Pinpoint the cell where the given text exists, returning its [X, Y] midpoint coordinate. 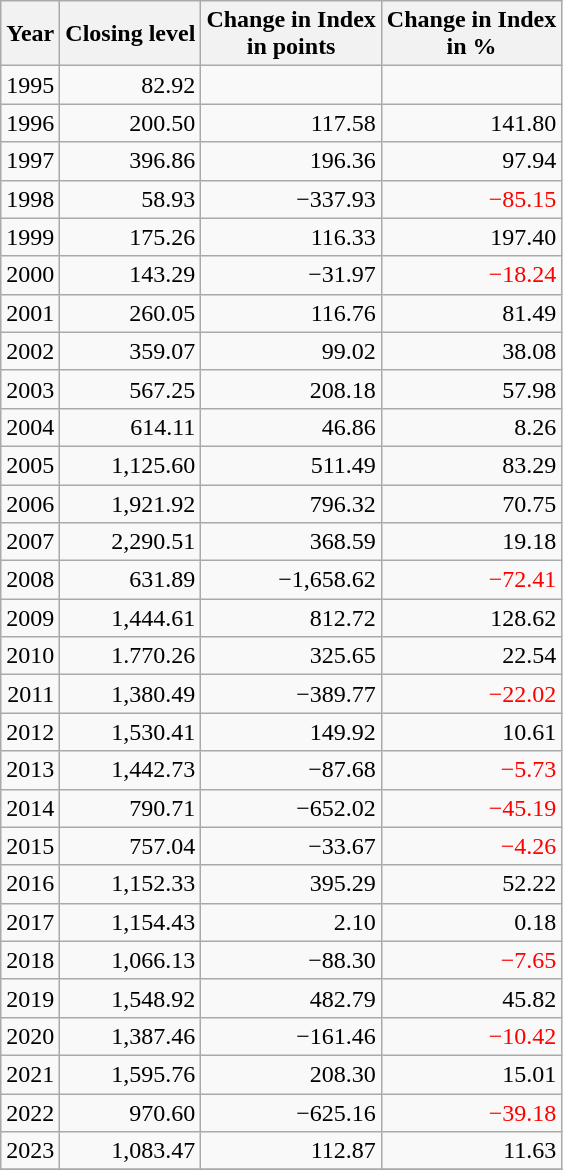
116.33 [291, 237]
2021 [30, 1074]
−88.30 [291, 960]
2012 [30, 732]
2017 [30, 922]
10.61 [471, 732]
1999 [30, 237]
2015 [30, 846]
−31.97 [291, 275]
Change in Indexin % [471, 34]
Change in Indexin points [291, 34]
112.87 [291, 1151]
2001 [30, 313]
511.49 [291, 465]
117.58 [291, 123]
1997 [30, 161]
11.63 [471, 1151]
8.26 [471, 427]
1,154.43 [130, 922]
2022 [30, 1113]
−5.73 [471, 770]
−85.15 [471, 199]
141.80 [471, 123]
1,548.92 [130, 998]
Closing level [130, 34]
1,595.76 [130, 1074]
2009 [30, 618]
197.40 [471, 237]
−337.93 [291, 199]
52.22 [471, 884]
Year [30, 34]
2020 [30, 1036]
−33.67 [291, 846]
2.10 [291, 922]
1998 [30, 199]
1.770.26 [130, 656]
1,444.61 [130, 618]
2005 [30, 465]
1,530.41 [130, 732]
46.86 [291, 427]
812.72 [291, 618]
2011 [30, 694]
2018 [30, 960]
38.08 [471, 351]
482.79 [291, 998]
−389.77 [291, 694]
260.05 [130, 313]
116.76 [291, 313]
81.49 [471, 313]
2002 [30, 351]
1,125.60 [130, 465]
−652.02 [291, 808]
325.65 [291, 656]
2000 [30, 275]
196.36 [291, 161]
359.07 [130, 351]
−72.41 [471, 580]
2023 [30, 1151]
2014 [30, 808]
1,921.92 [130, 503]
15.01 [471, 1074]
19.18 [471, 542]
2007 [30, 542]
1995 [30, 85]
1,083.47 [130, 1151]
175.26 [130, 237]
−1,658.62 [291, 580]
614.11 [130, 427]
2016 [30, 884]
790.71 [130, 808]
567.25 [130, 389]
368.59 [291, 542]
396.86 [130, 161]
631.89 [130, 580]
1,442.73 [130, 770]
−39.18 [471, 1113]
1996 [30, 123]
1,066.13 [130, 960]
1,380.49 [130, 694]
2006 [30, 503]
57.98 [471, 389]
970.60 [130, 1113]
128.62 [471, 618]
−625.16 [291, 1113]
2013 [30, 770]
58.93 [130, 199]
83.29 [471, 465]
757.04 [130, 846]
−87.68 [291, 770]
−18.24 [471, 275]
2019 [30, 998]
796.32 [291, 503]
−4.26 [471, 846]
2010 [30, 656]
70.75 [471, 503]
1,387.46 [130, 1036]
99.02 [291, 351]
97.94 [471, 161]
45.82 [471, 998]
2,290.51 [130, 542]
208.18 [291, 389]
1,152.33 [130, 884]
2004 [30, 427]
2003 [30, 389]
−10.42 [471, 1036]
395.29 [291, 884]
−45.19 [471, 808]
−161.46 [291, 1036]
0.18 [471, 922]
22.54 [471, 656]
−7.65 [471, 960]
−22.02 [471, 694]
208.30 [291, 1074]
149.92 [291, 732]
143.29 [130, 275]
2008 [30, 580]
200.50 [130, 123]
82.92 [130, 85]
